Search for the cell housing the specified text and yield its [x, y] center coordinate. 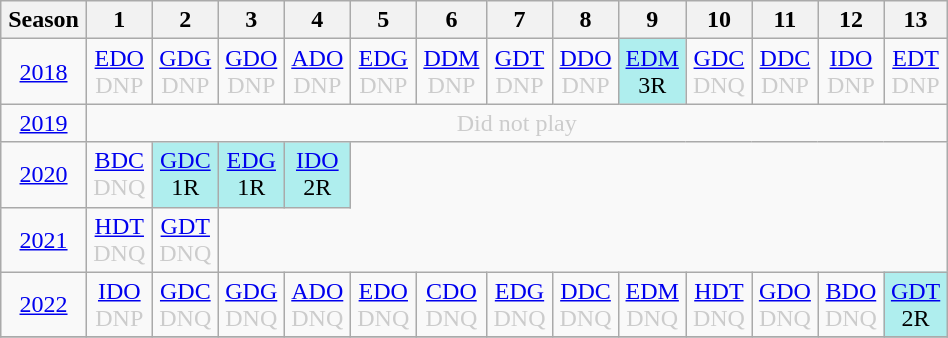
ADODNQ [317, 304]
8 [585, 20]
4 [317, 20]
EDTDNP [916, 72]
10 [719, 20]
GDTDNP [519, 72]
DDCDNQ [585, 304]
BDODNQ [851, 304]
2018 [44, 72]
GDODNP [251, 72]
7 [519, 20]
GDGDNQ [251, 304]
9 [652, 20]
BDCDNQ [119, 174]
DDCDNP [785, 72]
3 [251, 20]
ADODNP [317, 72]
DDMDNP [451, 72]
2022 [44, 304]
2 [185, 20]
EDG1R [251, 174]
CDODNQ [451, 304]
EDM3R [652, 72]
DDODNP [585, 72]
EDODNQ [383, 304]
GDODNQ [785, 304]
Season [44, 20]
12 [851, 20]
GDTDNQ [185, 240]
2020 [44, 174]
EDMDNQ [652, 304]
11 [785, 20]
1 [119, 20]
GDGDNP [185, 72]
GDT2R [916, 304]
Did not play [516, 123]
13 [916, 20]
2021 [44, 240]
GDC1R [185, 174]
EDGDNP [383, 72]
EDGDNQ [519, 304]
EDODNP [119, 72]
5 [383, 20]
6 [451, 20]
2019 [44, 123]
IDO2R [317, 174]
